Identify which cell holds the provided text, then report its (x, y) central coordinate. 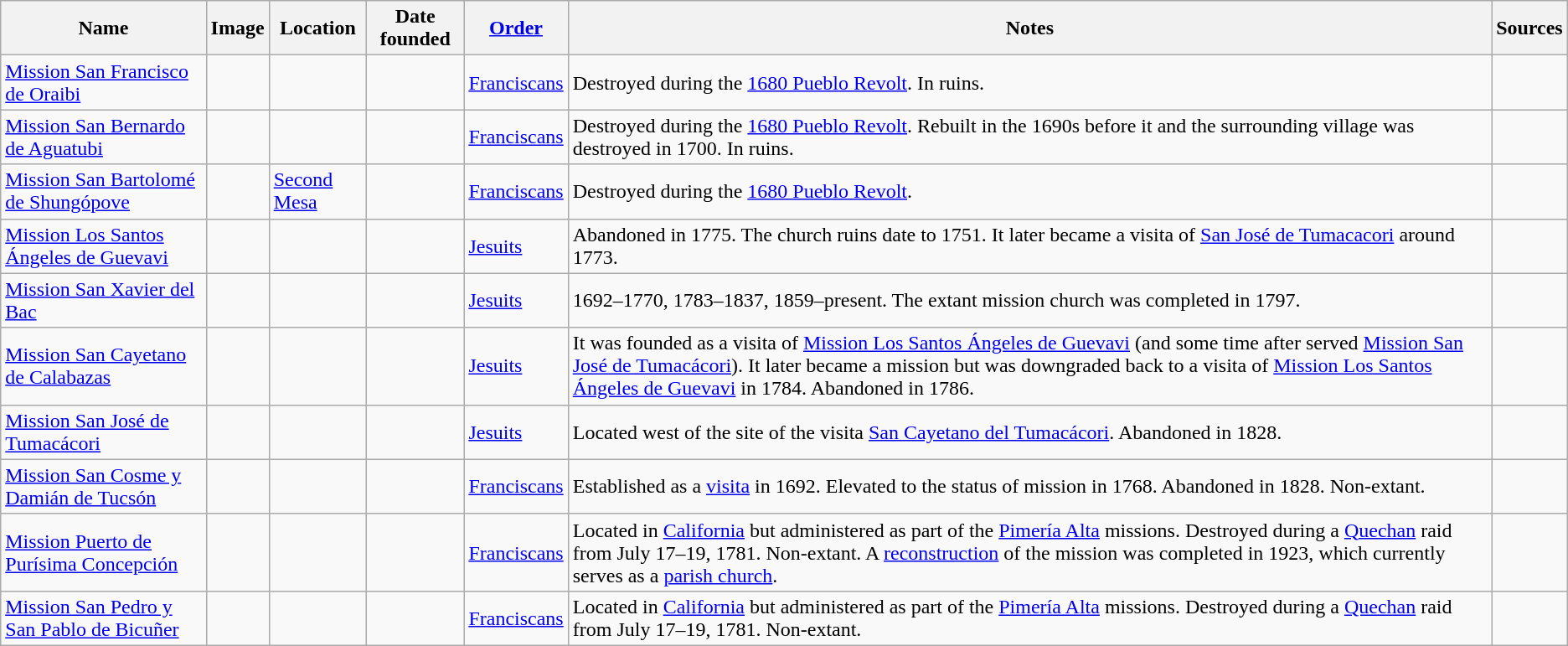
Mission San Cosme y Damián de Tucsón (104, 486)
Mission San José de Tumacácori (104, 432)
Second Mesa (318, 191)
Order (516, 28)
Mission San Francisco de Oraibi (104, 82)
Mission San Xavier del Bac (104, 300)
1692–1770, 1783–1837, 1859–present. The extant mission church was completed in 1797. (1029, 300)
Abandoned in 1775. The church ruins date to 1751. It later became a visita of San José de Tumacacori around 1773. (1029, 246)
Located in California but administered as part of the Pimería Alta missions. Destroyed during a Quechan raid from July 17–19, 1781. Non-extant. (1029, 618)
Mission Los Santos Ángeles de Guevavi (104, 246)
Mission San Cayetano de Calabazas (104, 366)
Mission San Pedro y San Pablo de Bicuñer (104, 618)
Destroyed during the 1680 Pueblo Revolt. Rebuilt in the 1690s before it and the surrounding village was destroyed in 1700. In ruins. (1029, 137)
Image (238, 28)
Established as a visita in 1692. Elevated to the status of mission in 1768. Abandoned in 1828. Non-extant. (1029, 486)
Mission San Bartolomé de Shungópove (104, 191)
Sources (1529, 28)
Date founded (415, 28)
Notes (1029, 28)
Located west of the site of the visita San Cayetano del Tumacácori. Abandoned in 1828. (1029, 432)
Name (104, 28)
Destroyed during the 1680 Pueblo Revolt. (1029, 191)
Mission Puerto de Purísima Concepción (104, 552)
Location (318, 28)
Mission San Bernardo de Aguatubi (104, 137)
Destroyed during the 1680 Pueblo Revolt. In ruins. (1029, 82)
